Return [x, y] of the center of cell containing provided text 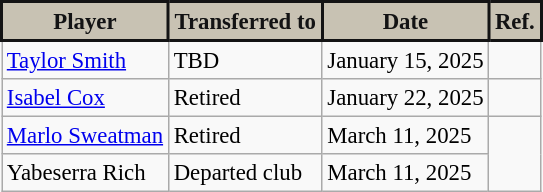
Departed club [245, 173]
Transferred to [245, 22]
Isabel Cox [86, 98]
January 22, 2025 [406, 98]
Marlo Sweatman [86, 136]
TBD [245, 60]
Ref. [515, 22]
Yabeserra Rich [86, 173]
Date [406, 22]
Taylor Smith [86, 60]
January 15, 2025 [406, 60]
Player [86, 22]
